Determine the (X, Y) coordinate at the center of the cell enclosing the given text.  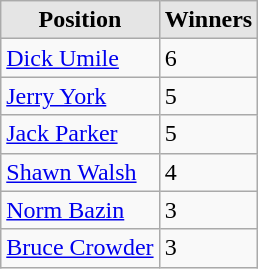
Shawn Walsh (80, 172)
6 (208, 58)
Jack Parker (80, 134)
Bruce Crowder (80, 248)
Jerry York (80, 96)
Position (80, 20)
4 (208, 172)
Norm Bazin (80, 210)
Dick Umile (80, 58)
Winners (208, 20)
